Capture the cell that displays the provided text and extract its [x, y] central coordinate. 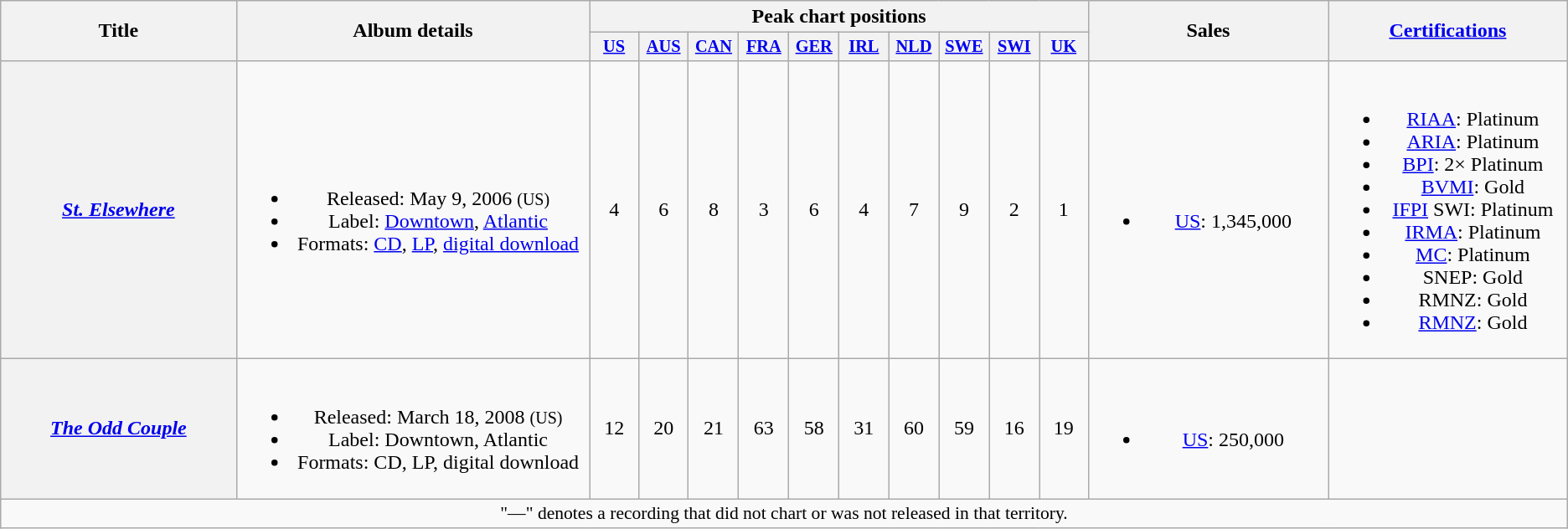
19 [1064, 429]
IRL [864, 47]
US: 250,000 [1208, 429]
59 [964, 429]
"—" denotes a recording that did not chart or was not released in that territory. [784, 514]
21 [714, 429]
8 [714, 209]
Peak chart positions [839, 17]
31 [864, 429]
St. Elsewhere [119, 209]
Title [119, 31]
US [614, 47]
Sales [1208, 31]
2 [1014, 209]
1 [1064, 209]
RIAA: PlatinumARIA: PlatinumBPI: 2× PlatinumBVMI: GoldIFPI SWI: PlatinumIRMA: PlatinumMC: PlatinumSNEP: Gold RMNZ: GoldRMNZ: Gold [1448, 209]
Certifications [1448, 31]
The Odd Couple [119, 429]
SWI [1014, 47]
Released: May 9, 2006 (US)Label: Downtown, AtlanticFormats: CD, LP, digital download [413, 209]
NLD [914, 47]
60 [914, 429]
FRA [764, 47]
Released: March 18, 2008 (US)Label: Downtown, AtlanticFormats: CD, LP, digital download [413, 429]
Album details [413, 31]
US: 1,345,000 [1208, 209]
12 [614, 429]
AUS [663, 47]
58 [814, 429]
9 [964, 209]
CAN [714, 47]
7 [914, 209]
3 [764, 209]
20 [663, 429]
UK [1064, 47]
GER [814, 47]
16 [1014, 429]
63 [764, 429]
SWE [964, 47]
